Output the (x, y) coordinate of the center of the cell containing the given text.  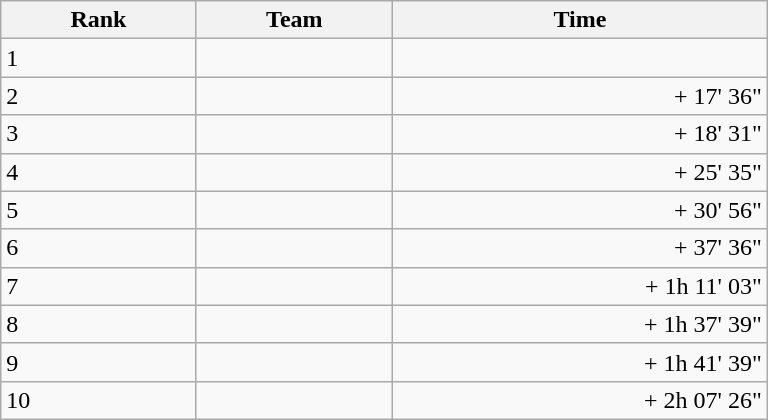
Rank (98, 20)
8 (98, 324)
+ 37' 36" (580, 248)
10 (98, 400)
+ 18' 31" (580, 134)
6 (98, 248)
9 (98, 362)
3 (98, 134)
1 (98, 58)
7 (98, 286)
5 (98, 210)
2 (98, 96)
+ 17' 36" (580, 96)
Team (294, 20)
+ 1h 41' 39" (580, 362)
+ 2h 07' 26" (580, 400)
Time (580, 20)
4 (98, 172)
+ 1h 11' 03" (580, 286)
+ 30' 56" (580, 210)
+ 1h 37' 39" (580, 324)
+ 25' 35" (580, 172)
